Detect which cell encompasses the target text, then output its [x, y] center coordinate. 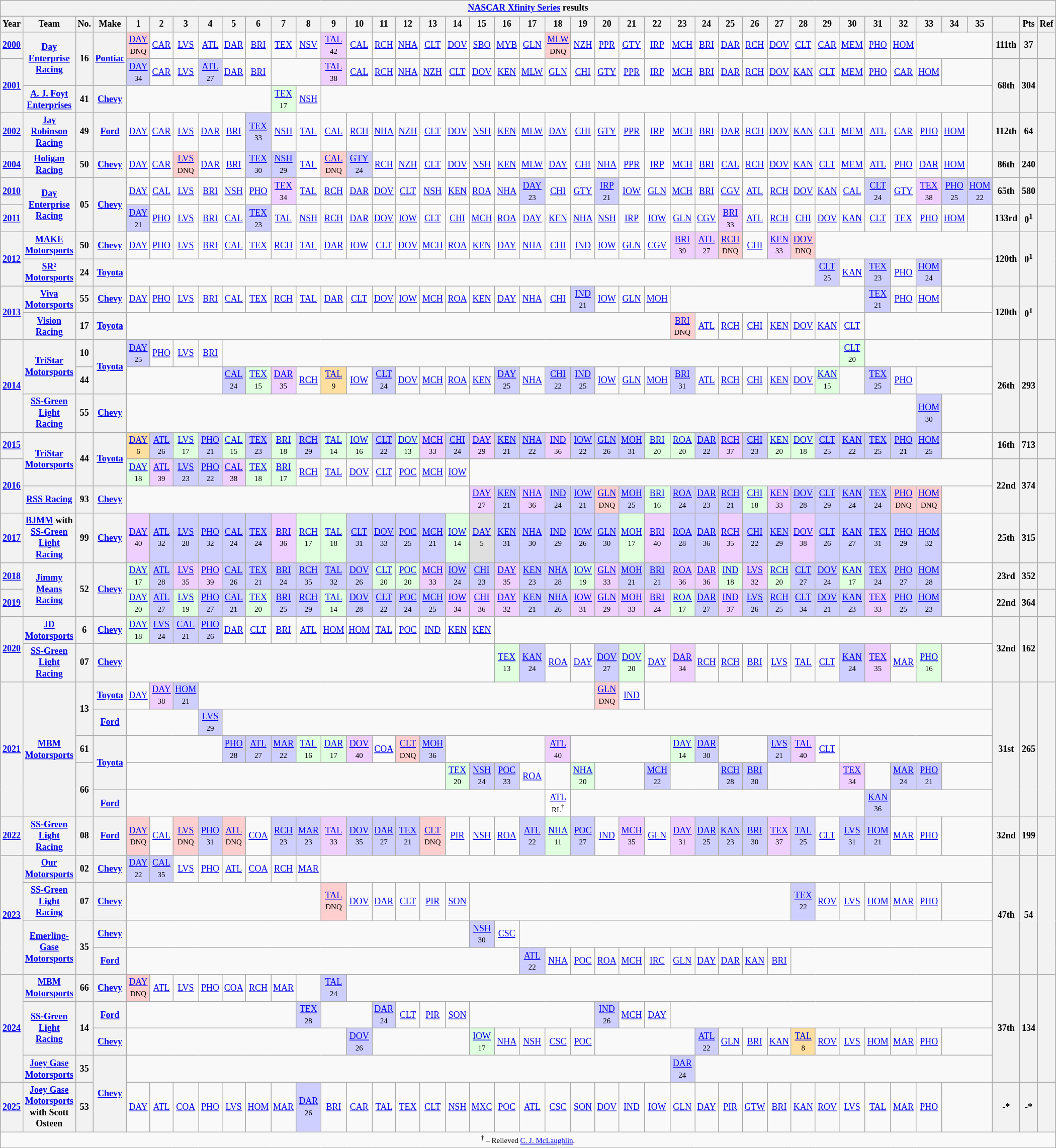
364 [1029, 603]
Make [110, 24]
37 [1029, 45]
MYB [507, 45]
ATLDNQ [233, 836]
11 [384, 24]
GLN33 [607, 576]
34 [954, 24]
DAY21 [138, 219]
TAL18 [334, 538]
NHA11 [558, 836]
CAL15 [233, 446]
49 [84, 132]
PHO31 [210, 836]
IOW14 [458, 538]
DAR17 [334, 749]
PHO28 [233, 749]
8 [308, 24]
Joey Gase Motorsports [49, 1069]
IND37 [730, 603]
DOV21 [827, 603]
Year [12, 24]
65th [1006, 192]
DAY14 [682, 749]
DAY40 [138, 538]
DAY22 [138, 869]
LVS21 [779, 749]
KEN29 [779, 538]
DAY29 [482, 446]
2000 [12, 45]
BRI25 [284, 603]
IND36 [558, 446]
HOM32 [929, 538]
BRIDNQ [682, 326]
TAL33 [334, 836]
Pts [1029, 24]
RCH25 [779, 603]
CAL26 [233, 576]
Ref [1046, 24]
CLT31 [359, 538]
SBO [482, 45]
TAL40 [803, 749]
DAR34 [682, 662]
† – Relieved C. J. McLaughlin. [528, 1140]
ATL40 [558, 749]
2012 [12, 258]
12 [408, 24]
TEX30 [258, 164]
LVS24 [161, 630]
PHO16 [929, 662]
2011 [12, 219]
LVS35 [186, 576]
IOW24 [458, 576]
2002 [12, 132]
KEN20 [779, 446]
TEX35 [878, 662]
LVS32 [755, 576]
DOV35 [359, 836]
Holigan Racing [49, 164]
RCHDNQ [730, 245]
CLT27 [803, 576]
NHA26 [558, 603]
IOW19 [583, 576]
MAR22 [284, 749]
CAL35 [161, 869]
MAR24 [903, 776]
CLT26 [827, 538]
MAKE Motorsports [49, 245]
Joey Gase Motorsports with Scott Osteen [49, 1107]
99 [84, 538]
PHODNQ [903, 500]
26th [1006, 386]
MAR23 [308, 836]
28 [803, 24]
KAN36 [878, 803]
TAL16 [308, 749]
47th [1006, 915]
30 [852, 24]
POC27 [583, 836]
TAL42 [334, 45]
20 [607, 24]
DAR30 [707, 749]
RCH37 [730, 446]
2014 [12, 386]
TALDNQ [334, 901]
15 [482, 24]
TEX13 [507, 662]
16th [1006, 446]
2025 [12, 1107]
61 [84, 749]
DAY20 [138, 603]
BRI17 [284, 472]
2022 [12, 836]
41 [84, 99]
304 [1029, 85]
CHI18 [755, 500]
54 [1029, 915]
LVS17 [186, 446]
MLWDNQ [558, 45]
08 [84, 836]
HOM23 [929, 603]
BRI33 [730, 219]
CALDNQ [334, 164]
GTY24 [359, 164]
IRP21 [607, 192]
NHA20 [583, 776]
ROA24 [682, 500]
Viva Motorsports [49, 300]
MXC [482, 1107]
199 [1029, 836]
ATL32 [161, 538]
NHA28 [558, 576]
PHO22 [210, 472]
111th [1006, 45]
2017 [12, 538]
KAN17 [852, 576]
HOM25 [929, 446]
265 [1029, 749]
TAL8 [803, 1042]
CLT29 [827, 500]
RCH20 [779, 576]
MCH21 [432, 538]
SR² Motorsports [49, 272]
IOW21 [583, 500]
05 [84, 205]
2019 [12, 603]
TEX31 [878, 538]
02 [84, 869]
DAY27 [482, 500]
112th [1006, 132]
7 [284, 24]
134 [1029, 1028]
TAL32 [334, 576]
TEX28 [308, 1015]
ROA17 [682, 603]
RCH17 [308, 538]
KEN23 [532, 576]
315 [1029, 538]
IOW26 [583, 538]
86th [1006, 164]
21 [632, 24]
TEX17 [284, 99]
31st [1006, 749]
68th [1006, 85]
Jimmy Means Racing [49, 589]
Team [49, 24]
DOV27 [607, 662]
Jay Robinson Racing [49, 132]
133rd [1006, 219]
9 [334, 24]
CAL38 [233, 472]
DAY23 [532, 192]
POC25 [408, 538]
LVS26 [755, 603]
BRI36 [284, 538]
18 [558, 24]
ROA36 [682, 576]
DAY31 [682, 836]
HOM28 [929, 576]
BRI39 [682, 245]
DAR26 [308, 1107]
IND18 [730, 576]
25th [1006, 538]
93 [84, 500]
BRI16 [657, 500]
POC24 [408, 603]
1 [138, 24]
NHA30 [532, 538]
240 [1029, 164]
Our Motorsports [49, 869]
5 [233, 24]
2020 [12, 649]
IND21 [583, 300]
DOV20 [632, 662]
162 [1029, 649]
GLN30 [607, 538]
IOW16 [359, 446]
BRI21 [657, 576]
ATL26 [161, 446]
33 [929, 24]
NSH24 [482, 776]
352 [1029, 576]
23 [682, 24]
DAR25 [707, 836]
MCH25 [432, 603]
DAY6 [138, 446]
23rd [1006, 576]
POC20 [408, 576]
DAY5 [482, 538]
DOVDNQ [803, 245]
ATL28 [161, 576]
KAN22 [852, 446]
MCH35 [632, 836]
No. [84, 24]
DAY17 [138, 576]
TAL24 [334, 988]
DAR35 [284, 380]
MOH33 [632, 603]
2024 [12, 1028]
64 [1029, 132]
DAR22 [707, 446]
2001 [12, 85]
BRI31 [682, 380]
2015 [12, 446]
2010 [12, 192]
ROA28 [682, 538]
DAY38 [161, 695]
TEX37 [779, 836]
IOW31 [583, 603]
POC33 [507, 776]
2018 [12, 576]
ATLRL† [558, 803]
HOM30 [929, 413]
293 [1029, 386]
4 [210, 24]
PHO29 [903, 538]
LVS28 [186, 538]
DAR23 [707, 500]
GTW [755, 1107]
ROA20 [682, 446]
27 [779, 24]
DAY32 [507, 603]
MOH21 [632, 576]
A. J. Foyt Enterprises [49, 99]
MOH36 [432, 749]
NHA36 [532, 500]
HOMDNQ [929, 500]
LVS31 [852, 836]
NASCAR Xfinity Series results [528, 8]
Pontiac [110, 58]
BJMM with SS-Green Light Racing [49, 538]
31 [878, 24]
RCH21 [730, 500]
RCH28 [730, 776]
TEX18 [258, 472]
374 [1029, 486]
JD Motorsports [49, 630]
IOW34 [458, 603]
TAL38 [334, 72]
LVS19 [186, 603]
KAN27 [852, 538]
25 [730, 24]
KEN31 [507, 538]
Emerling-Gase Motorsports [49, 947]
22 [657, 24]
DAY35 [507, 576]
CLT34 [803, 603]
52 [84, 589]
PHO39 [210, 576]
ATL39 [161, 472]
TAL25 [803, 836]
TEX22 [803, 901]
19 [583, 24]
2021 [12, 749]
2013 [12, 313]
TAL9 [334, 380]
DOV40 [359, 749]
KAN15 [827, 380]
29 [827, 24]
GLN29 [607, 603]
IOW22 [583, 446]
BRI18 [284, 446]
580 [1029, 192]
TEX15 [258, 380]
2004 [12, 164]
MOH25 [632, 500]
32 [903, 24]
HOM22 [980, 192]
RCH23 [284, 836]
IRC [657, 961]
DOV24 [827, 576]
2016 [12, 486]
IND24 [558, 500]
NSV [308, 45]
53 [84, 1107]
BRI20 [657, 446]
CHI36 [482, 603]
NHA22 [532, 446]
713 [1029, 446]
LVS23 [186, 472]
LVS29 [210, 722]
2023 [12, 915]
Vision Racing [49, 326]
DOV38 [803, 538]
DOV18 [803, 446]
GLN26 [607, 446]
37th [1006, 1028]
3 [186, 24]
MCH22 [657, 776]
BRI40 [657, 538]
PHO26 [210, 630]
NSH30 [482, 934]
CHI24 [458, 446]
HOM24 [929, 272]
TEX38 [929, 192]
26 [755, 24]
NSH29 [284, 164]
MOH17 [632, 538]
IOW17 [482, 1042]
IND26 [607, 1015]
PHO32 [210, 538]
DOV33 [384, 538]
RSS Racing [49, 500]
DAY34 [138, 72]
DOV13 [408, 446]
IND25 [583, 380]
2 [161, 24]
MOH31 [632, 446]
IND29 [558, 538]
